Determine the (X, Y) coordinate at the center of the cell enclosing the given text.  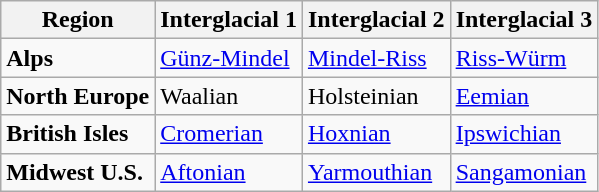
Eemian (524, 96)
Interglacial 3 (524, 20)
Mindel-Riss (376, 58)
Holsteinian (376, 96)
Interglacial 1 (229, 20)
Riss-Würm (524, 58)
Aftonian (229, 172)
Yarmouthian (376, 172)
Interglacial 2 (376, 20)
Hoxnian (376, 134)
Waalian (229, 96)
Cromerian (229, 134)
Region (78, 20)
North Europe (78, 96)
Sangamonian (524, 172)
Alps (78, 58)
Ipswichian (524, 134)
British Isles (78, 134)
Midwest U.S. (78, 172)
Günz-Mindel (229, 58)
